Pinpoint the cell where the given text exists, returning its [X, Y] midpoint coordinate. 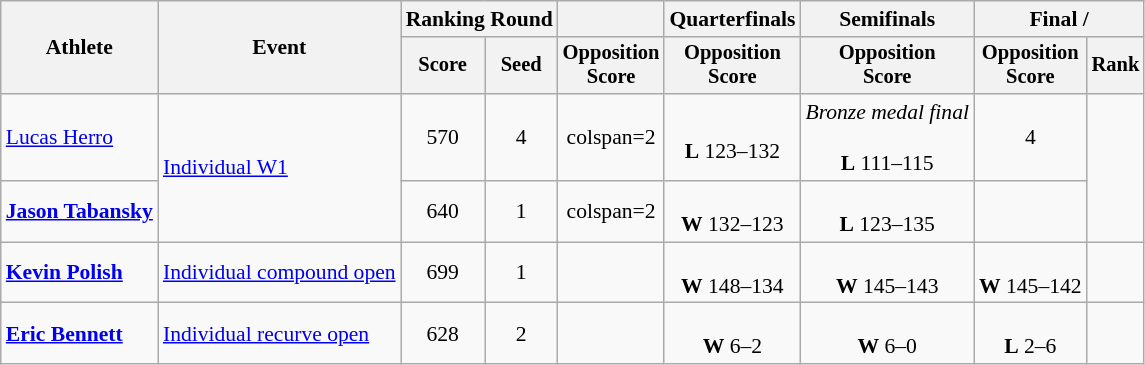
W 145–142 [1030, 272]
Semifinals [887, 19]
Final / [1059, 19]
Jason Tabansky [80, 212]
628 [443, 334]
Ranking Round [480, 19]
699 [443, 272]
Rank [1116, 66]
2 [522, 334]
Individual recurve open [280, 334]
Score [443, 66]
W 145–143 [887, 272]
L 123–132 [732, 138]
Kevin Polish [80, 272]
Quarterfinals [732, 19]
640 [443, 212]
Bronze medal finalL 111–115 [887, 138]
L 123–135 [887, 212]
Individual compound open [280, 272]
Eric Bennett [80, 334]
Athlete [80, 48]
W 148–134 [732, 272]
W 6–2 [732, 334]
W 132–123 [732, 212]
W 6–0 [887, 334]
Lucas Herro [80, 138]
Individual W1 [280, 168]
570 [443, 138]
Event [280, 48]
Seed [522, 66]
L 2–6 [1030, 334]
